Pinpoint the cell where the given text exists, returning its [x, y] midpoint coordinate. 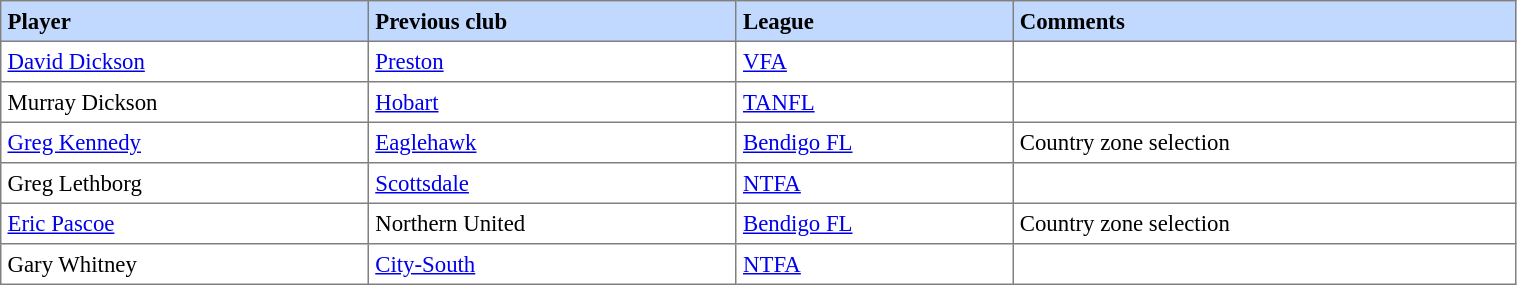
Comments [1264, 21]
Preston [553, 61]
Greg Kennedy [185, 142]
League [874, 21]
Northern United [553, 223]
David Dickson [185, 61]
Eaglehawk [553, 142]
Hobart [553, 102]
Gary Whitney [185, 264]
Eric Pascoe [185, 223]
Murray Dickson [185, 102]
Scottsdale [553, 183]
Player [185, 21]
TANFL [874, 102]
City-South [553, 264]
Greg Lethborg [185, 183]
Previous club [553, 21]
VFA [874, 61]
